Return [X, Y] of the center of cell containing provided text 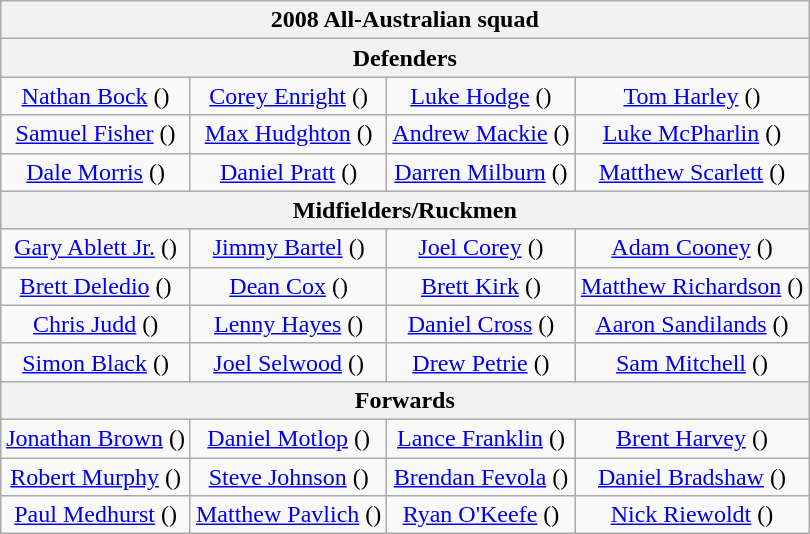
Joel Selwood () [288, 362]
Sam Mitchell () [692, 362]
Luke Hodge () [481, 96]
Tom Harley () [692, 96]
Adam Cooney () [692, 248]
Aaron Sandilands () [692, 324]
Chris Judd () [96, 324]
Corey Enright () [288, 96]
Dean Cox () [288, 286]
Darren Milburn () [481, 172]
Daniel Bradshaw () [692, 477]
Gary Ablett Jr. () [96, 248]
Daniel Motlop () [288, 438]
Brendan Fevola () [481, 477]
Brett Kirk () [481, 286]
Nick Riewoldt () [692, 515]
Nathan Bock () [96, 96]
Robert Murphy () [96, 477]
Paul Medhurst () [96, 515]
Matthew Richardson () [692, 286]
Matthew Scarlett () [692, 172]
Drew Petrie () [481, 362]
Jimmy Bartel () [288, 248]
Matthew Pavlich () [288, 515]
Forwards [405, 400]
Luke McPharlin () [692, 134]
Brett Deledio () [96, 286]
Lenny Hayes () [288, 324]
Jonathan Brown () [96, 438]
Dale Morris () [96, 172]
2008 All-Australian squad [405, 20]
Andrew Mackie () [481, 134]
Midfielders/Ruckmen [405, 210]
Steve Johnson () [288, 477]
Defenders [405, 58]
Samuel Fisher () [96, 134]
Max Hudghton () [288, 134]
Ryan O'Keefe () [481, 515]
Lance Franklin () [481, 438]
Simon Black () [96, 362]
Daniel Cross () [481, 324]
Daniel Pratt () [288, 172]
Joel Corey () [481, 248]
Brent Harvey () [692, 438]
